Capture the cell that displays the provided text and extract its [X, Y] central coordinate. 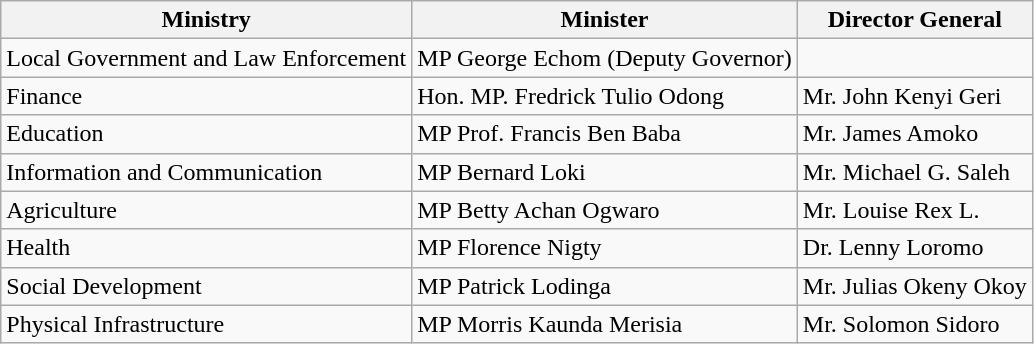
MP Bernard Loki [605, 172]
Ministry [206, 20]
Mr. James Amoko [914, 134]
Hon. MP. Fredrick Tulio Odong [605, 96]
Local Government and Law Enforcement [206, 58]
Director General [914, 20]
MP Patrick Lodinga [605, 286]
Mr. Michael G. Saleh [914, 172]
MP Betty Achan Ogwaro [605, 210]
Education [206, 134]
Mr. Julias Okeny Okoy [914, 286]
Health [206, 248]
Mr. John Kenyi Geri [914, 96]
Finance [206, 96]
MP Morris Kaunda Merisia [605, 324]
Mr. Solomon Sidoro [914, 324]
Information and Communication [206, 172]
Agriculture [206, 210]
Minister [605, 20]
Dr. Lenny Loromo [914, 248]
MP Florence Nigty [605, 248]
MP George Echom (Deputy Governor) [605, 58]
Mr. Louise Rex L. [914, 210]
Social Development [206, 286]
MP Prof. Francis Ben Baba [605, 134]
Physical Infrastructure [206, 324]
